Provide the [x, y] coordinate of the cell's center where the given text is located.  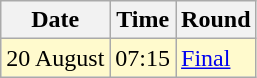
20 August [56, 58]
Final [216, 58]
Round [216, 20]
07:15 [143, 58]
Time [143, 20]
Date [56, 20]
